For the text-containing cell, return its midpoint in (x, y) coordinate format. 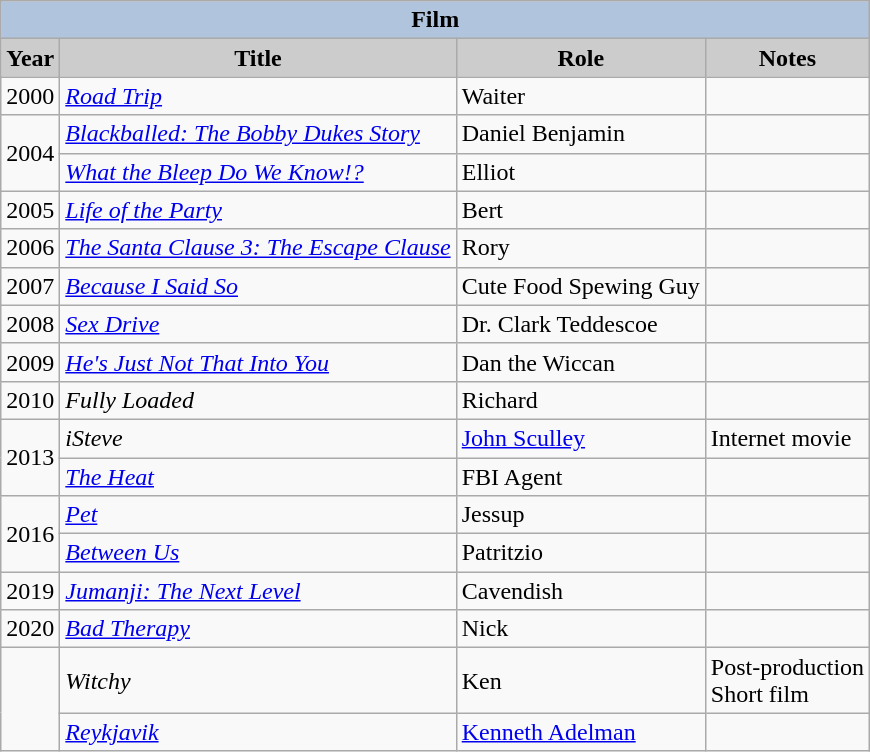
Pet (258, 515)
Between Us (258, 553)
2019 (30, 591)
2006 (30, 248)
2005 (30, 210)
John Sculley (580, 438)
What the Bleep Do We Know!? (258, 172)
Bad Therapy (258, 629)
Sex Drive (258, 324)
Film (436, 20)
Patritzio (580, 553)
Role (580, 58)
Dr. Clark Teddescoe (580, 324)
Jumanji: The Next Level (258, 591)
2013 (30, 457)
2008 (30, 324)
Blackballed: The Bobby Dukes Story (258, 134)
Ken (580, 680)
2020 (30, 629)
Rory (580, 248)
Bert (580, 210)
The Santa Clause 3: The Escape Clause (258, 248)
2000 (30, 96)
FBI Agent (580, 477)
Elliot (580, 172)
Jessup (580, 515)
Notes (787, 58)
He's Just Not That Into You (258, 362)
Nick (580, 629)
Cute Food Spewing Guy (580, 286)
Internet movie (787, 438)
2009 (30, 362)
Because I Said So (258, 286)
Life of the Party (258, 210)
iSteve (258, 438)
Waiter (580, 96)
The Heat (258, 477)
Title (258, 58)
2016 (30, 534)
2004 (30, 153)
Richard (580, 400)
Kenneth Adelman (580, 732)
Post-production Short film (787, 680)
Fully Loaded (258, 400)
Dan the Wiccan (580, 362)
Road Trip (258, 96)
Reykjavik (258, 732)
Cavendish (580, 591)
2010 (30, 400)
Daniel Benjamin (580, 134)
Year (30, 58)
Witchy (258, 680)
2007 (30, 286)
